Identify which cell holds the provided text, then report its [X, Y] central coordinate. 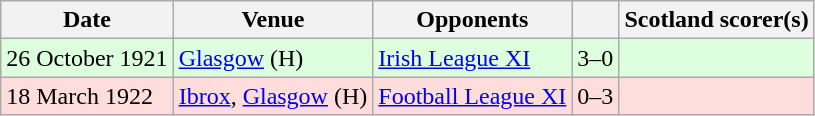
18 March 1922 [87, 96]
26 October 1921 [87, 58]
Date [87, 20]
Opponents [472, 20]
Glasgow (H) [273, 58]
Football League XI [472, 96]
Irish League XI [472, 58]
Ibrox, Glasgow (H) [273, 96]
0–3 [596, 96]
Venue [273, 20]
3–0 [596, 58]
Scotland scorer(s) [716, 20]
